Output the [X, Y] coordinate of the center of the cell containing the given text.  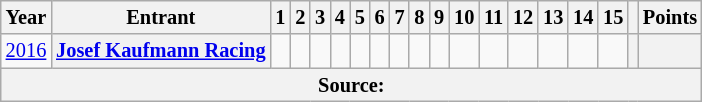
2 [300, 17]
3 [320, 17]
2016 [26, 51]
15 [613, 17]
8 [419, 17]
Points [670, 17]
7 [400, 17]
1 [280, 17]
Source: [352, 85]
4 [340, 17]
Entrant [160, 17]
12 [523, 17]
14 [583, 17]
13 [553, 17]
9 [439, 17]
10 [464, 17]
Year [26, 17]
6 [380, 17]
Josef Kaufmann Racing [160, 51]
5 [360, 17]
11 [494, 17]
